From the cell containing the given text, extract its center point as [x, y] coordinate. 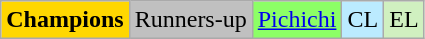
Runners-up [190, 20]
Champions [65, 20]
EL [404, 20]
CL [363, 20]
Pichichi [297, 20]
